Provide the (x, y) coordinate of the cell's center where the given text is located.  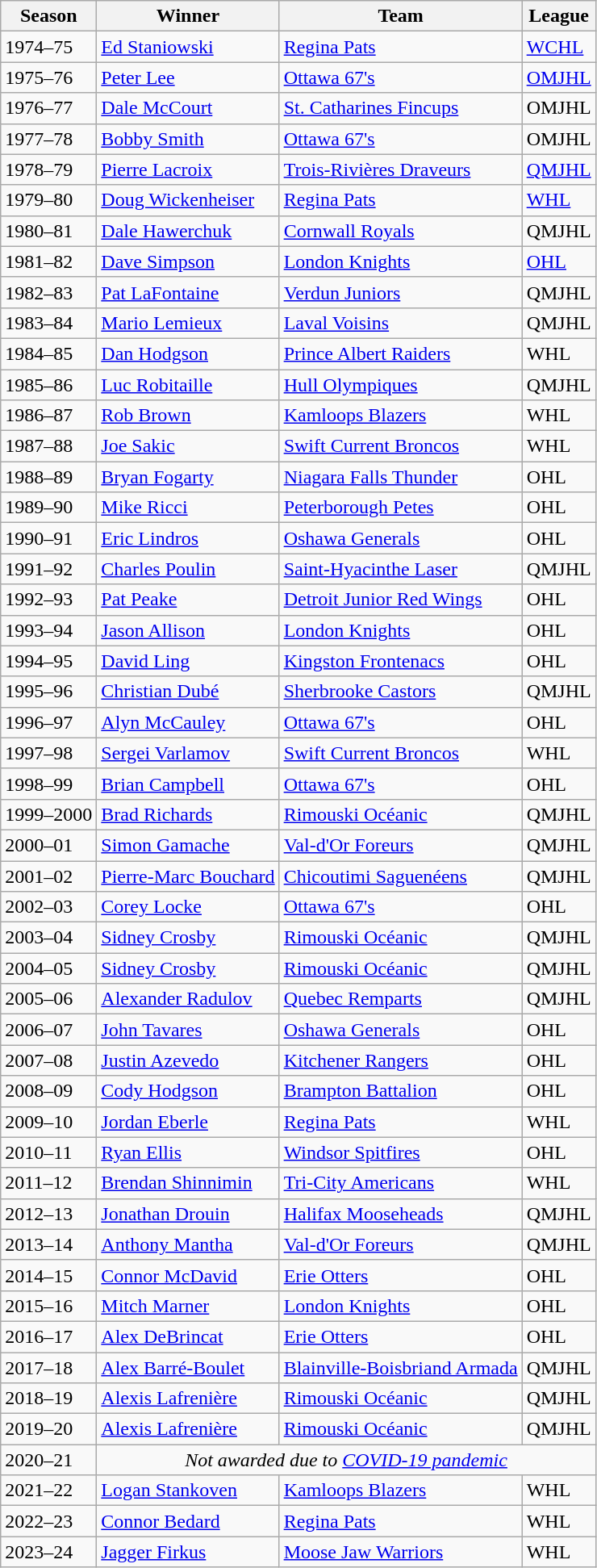
Windsor Spitfires (400, 1152)
Logan Stankoven (188, 1491)
1992–93 (48, 600)
Dan Hodgson (188, 353)
2017–18 (48, 1368)
Dale Hawerchuk (188, 231)
Cody Hodgson (188, 1091)
2014–15 (48, 1275)
Dale McCourt (188, 108)
Alexander Radulov (188, 999)
2001–02 (48, 876)
Laval Voisins (400, 323)
2007–08 (48, 1060)
Quebec Remparts (400, 999)
2000–01 (48, 845)
2013–14 (48, 1244)
Kitchener Rangers (400, 1060)
Peter Lee (188, 77)
Ryan Ellis (188, 1152)
Alex DeBrincat (188, 1336)
Bryan Fogarty (188, 477)
Luc Robitaille (188, 385)
1978–79 (48, 169)
2023–24 (48, 1552)
Dave Simpson (188, 261)
1995–96 (48, 692)
1980–81 (48, 231)
Ed Staniowski (188, 47)
Pierre Lacroix (188, 169)
Brian Campbell (188, 784)
2009–10 (48, 1122)
Eric Lindros (188, 538)
Trois-Rivières Draveurs (400, 169)
League (558, 16)
1989–90 (48, 508)
2008–09 (48, 1091)
Season (48, 16)
Simon Gamache (188, 845)
Brendan Shinnimin (188, 1183)
1996–97 (48, 722)
Jagger Firkus (188, 1552)
1976–77 (48, 108)
Prince Albert Raiders (400, 353)
Pat Peake (188, 600)
1984–85 (48, 353)
Peterborough Petes (400, 508)
Brad Richards (188, 814)
2021–22 (48, 1491)
Christian Dubé (188, 692)
2022–23 (48, 1521)
2005–06 (48, 999)
2019–20 (48, 1429)
Not awarded due to COVID-19 pandemic (346, 1460)
1983–84 (48, 323)
Joe Sakic (188, 446)
Corey Locke (188, 907)
Alex Barré-Boulet (188, 1368)
Niagara Falls Thunder (400, 477)
Pat LaFontaine (188, 292)
1982–83 (48, 292)
Pierre-Marc Bouchard (188, 876)
1991–92 (48, 569)
Tri-City Americans (400, 1183)
Jonathan Drouin (188, 1214)
1977–78 (48, 139)
Sherbrooke Castors (400, 692)
Mitch Marner (188, 1306)
1999–2000 (48, 814)
Mario Lemieux (188, 323)
Team (400, 16)
Charles Poulin (188, 569)
1979–80 (48, 200)
Bobby Smith (188, 139)
Jordan Eberle (188, 1122)
Brampton Battalion (400, 1091)
1974–75 (48, 47)
Cornwall Royals (400, 231)
1993–94 (48, 630)
Detroit Junior Red Wings (400, 600)
Verdun Juniors (400, 292)
2011–12 (48, 1183)
2018–19 (48, 1399)
WCHL (558, 47)
Moose Jaw Warriors (400, 1552)
Blainville-Boisbriand Armada (400, 1368)
Hull Olympiques (400, 385)
Jason Allison (188, 630)
1998–99 (48, 784)
Saint-Hyacinthe Laser (400, 569)
Mike Ricci (188, 508)
David Ling (188, 661)
St. Catharines Fincups (400, 108)
Rob Brown (188, 416)
1986–87 (48, 416)
Chicoutimi Saguenéens (400, 876)
Alyn McCauley (188, 722)
2015–16 (48, 1306)
1987–88 (48, 446)
1981–82 (48, 261)
2010–11 (48, 1152)
2012–13 (48, 1214)
2020–21 (48, 1460)
Justin Azevedo (188, 1060)
Doug Wickenheiser (188, 200)
John Tavares (188, 1030)
Anthony Mantha (188, 1244)
2002–03 (48, 907)
Halifax Mooseheads (400, 1214)
1994–95 (48, 661)
Connor Bedard (188, 1521)
Kingston Frontenacs (400, 661)
Connor McDavid (188, 1275)
1975–76 (48, 77)
Sergei Varlamov (188, 753)
2006–07 (48, 1030)
Winner (188, 16)
1997–98 (48, 753)
1985–86 (48, 385)
1988–89 (48, 477)
2004–05 (48, 968)
1990–91 (48, 538)
2016–17 (48, 1336)
2003–04 (48, 938)
